Determine the [x, y] coordinate at the center of the cell enclosing the given text.  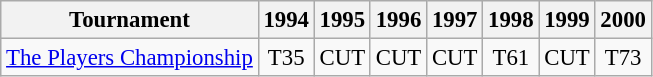
T73 [623, 58]
Tournament [130, 20]
1997 [455, 20]
2000 [623, 20]
1995 [342, 20]
1999 [567, 20]
1998 [511, 20]
T61 [511, 58]
T35 [286, 58]
1996 [398, 20]
1994 [286, 20]
The Players Championship [130, 58]
